Output the [X, Y] coordinate of the center of the cell containing the given text.  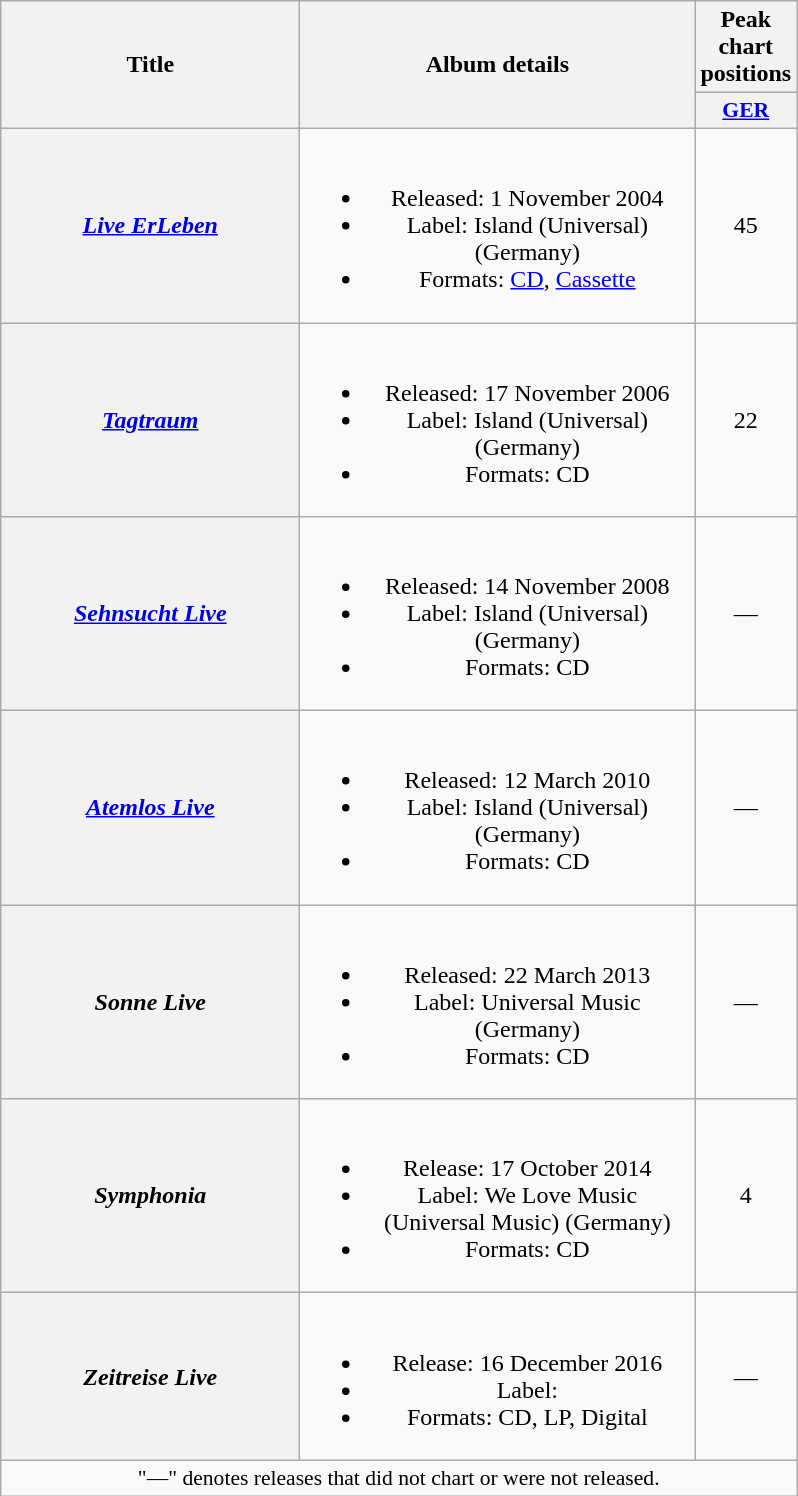
4 [746, 1196]
Album details [498, 65]
Symphonia [150, 1196]
Release: 16 December 2016Label:Formats: CD, LP, Digital [498, 1376]
Title [150, 65]
22 [746, 419]
Released: 1 November 2004Label: Island (Universal) (Germany)Formats: CD, Cassette [498, 225]
"—" denotes releases that did not chart or were not released. [399, 1478]
GER [746, 111]
Live ErLeben [150, 225]
Atemlos Live [150, 808]
Release: 17 October 2014Label: We Love Music (Universal Music) (Germany)Formats: CD [498, 1196]
Released: 14 November 2008Label: Island (Universal) (Germany)Formats: CD [498, 614]
Released: 17 November 2006Label: Island (Universal) (Germany)Formats: CD [498, 419]
Zeitreise Live [150, 1376]
Tagtraum [150, 419]
Sonne Live [150, 1002]
45 [746, 225]
Peak chart positions [746, 47]
Sehnsucht Live [150, 614]
Released: 12 March 2010Label: Island (Universal) (Germany)Formats: CD [498, 808]
Released: 22 March 2013Label: Universal Music (Germany)Formats: CD [498, 1002]
